Pinpoint the cell where the given text exists, returning its [X, Y] midpoint coordinate. 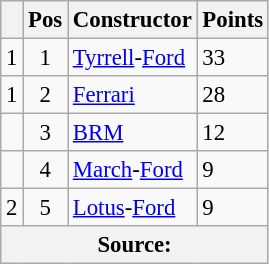
Source: [135, 245]
March-Ford [133, 170]
Constructor [133, 20]
3 [46, 133]
Tyrrell-Ford [133, 58]
4 [46, 170]
28 [232, 95]
Pos [46, 20]
Lotus-Ford [133, 208]
33 [232, 58]
5 [46, 208]
Ferrari [133, 95]
BRM [133, 133]
12 [232, 133]
Points [232, 20]
